Determine the [X, Y] coordinate at the center of the cell enclosing the given text.  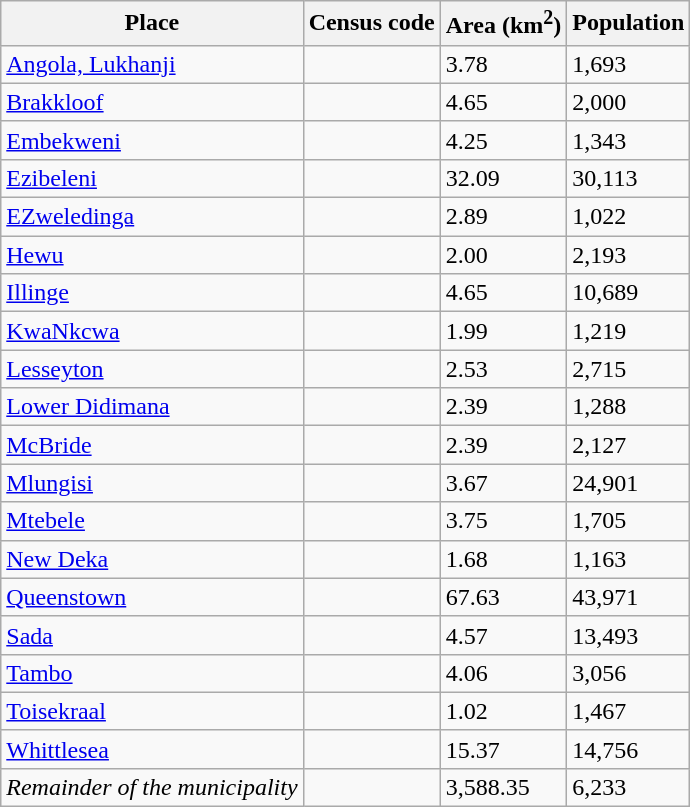
32.09 [504, 178]
Tambo [152, 673]
New Deka [152, 559]
Toisekraal [152, 711]
2.53 [504, 369]
1,467 [628, 711]
2,193 [628, 255]
4.25 [504, 140]
1,022 [628, 217]
4.06 [504, 673]
Illinge [152, 293]
Angola, Lukhanji [152, 64]
Sada [152, 635]
15.37 [504, 749]
2,127 [628, 445]
3.67 [504, 483]
3.78 [504, 64]
24,901 [628, 483]
14,756 [628, 749]
67.63 [504, 597]
1,705 [628, 521]
1.68 [504, 559]
1.99 [504, 331]
Census code [372, 24]
1.02 [504, 711]
1,343 [628, 140]
3,588.35 [504, 787]
1,219 [628, 331]
Lesseyton [152, 369]
Remainder of the municipality [152, 787]
1,288 [628, 407]
10,689 [628, 293]
Mtebele [152, 521]
Ezibeleni [152, 178]
KwaNkcwa [152, 331]
EZweledinga [152, 217]
13,493 [628, 635]
2.00 [504, 255]
Population [628, 24]
McBride [152, 445]
3.75 [504, 521]
3,056 [628, 673]
Hewu [152, 255]
Embekweni [152, 140]
Mlungisi [152, 483]
30,113 [628, 178]
43,971 [628, 597]
2,000 [628, 102]
Place [152, 24]
Queenstown [152, 597]
2,715 [628, 369]
1,163 [628, 559]
6,233 [628, 787]
Area (km2) [504, 24]
1,693 [628, 64]
Whittlesea [152, 749]
Brakkloof [152, 102]
Lower Didimana [152, 407]
2.89 [504, 217]
4.57 [504, 635]
